Pinpoint the cell where the given text exists, returning its (X, Y) midpoint coordinate. 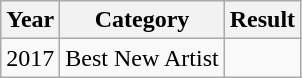
Best New Artist (142, 58)
Result (262, 20)
Category (142, 20)
Year (30, 20)
2017 (30, 58)
